For the text-containing cell, return its midpoint in [X, Y] coordinate format. 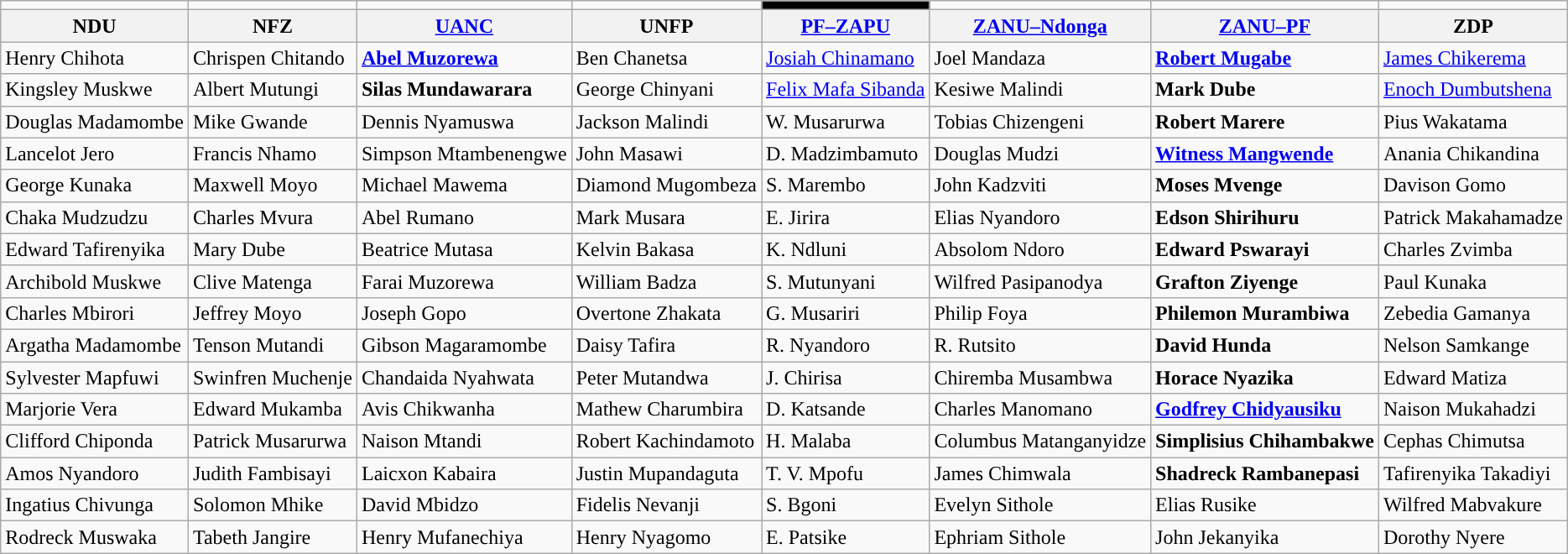
Tenson Mutandi [272, 345]
Moses Mvenge [1265, 186]
Josiah Chinamano [846, 58]
George Kunaka [95, 186]
Peter Mutandwa [666, 377]
Chandaida Nyahwata [464, 377]
Horace Nyazika [1265, 377]
Jackson Malindi [666, 122]
Chiremba Musambwa [1040, 377]
Laicxon Kabaira [464, 473]
Grafton Ziyenge [1265, 281]
Silas Mundawarara [464, 90]
Rodreck Muswaka [95, 537]
Mark Musara [666, 217]
Paul Kunaka [1473, 281]
Robert Marere [1265, 122]
D. Katsande [846, 410]
Philemon Murambiwa [1265, 313]
R. Rutsito [1040, 345]
H. Malaba [846, 442]
Naison Mukahadzi [1473, 410]
Ingatius Chivunga [95, 505]
Anania Chikandina [1473, 154]
Mary Dube [272, 249]
Witness Mangwende [1265, 154]
Chaka Mudzudzu [95, 217]
David Hunda [1265, 345]
John Jekanyika [1265, 537]
Robert Kachindamoto [666, 442]
Solomon Mhike [272, 505]
Michael Mawema [464, 186]
Justin Mupandaguta [666, 473]
Mike Gwande [272, 122]
Douglas Mudzi [1040, 154]
Edward Pswarayi [1265, 249]
W. Musarurwa [846, 122]
Overtone Zhakata [666, 313]
Charles Mvura [272, 217]
Diamond Mugombeza [666, 186]
Clifford Chiponda [95, 442]
UNFP [666, 26]
Pius Wakatama [1473, 122]
Marjorie Vera [95, 410]
Naison Mtandi [464, 442]
Archibold Muskwe [95, 281]
S. Bgoni [846, 505]
Kelvin Bakasa [666, 249]
Avis Chikwanha [464, 410]
E. Jirira [846, 217]
Chrispen Chitando [272, 58]
Kesiwe Malindi [1040, 90]
Kingsley Muskwe [95, 90]
Simpson Mtambenengwe [464, 154]
Ephriam Sithole [1040, 537]
Absolom Ndoro [1040, 249]
Simplisius Chihambakwe [1265, 442]
UANC [464, 26]
Edson Shirihuru [1265, 217]
J. Chirisa [846, 377]
Edward Mukamba [272, 410]
Philip Foya [1040, 313]
Maxwell Moyo [272, 186]
Charles Zvimba [1473, 249]
Jeffrey Moyo [272, 313]
Tabeth Jangire [272, 537]
K. Ndluni [846, 249]
ZDP [1473, 26]
Fidelis Nevanji [666, 505]
NFZ [272, 26]
William Badza [666, 281]
David Mbidzo [464, 505]
Charles Manomano [1040, 410]
Charles Mbirori [95, 313]
PF–ZAPU [846, 26]
Edward Tafirenyika [95, 249]
Robert Mugabe [1265, 58]
Farai Muzorewa [464, 281]
Edward Matiza [1473, 377]
S. Marembo [846, 186]
Tafirenyika Takadiyi [1473, 473]
Judith Fambisayi [272, 473]
Henry Chihota [95, 58]
ZANU–Ndonga [1040, 26]
Clive Matenga [272, 281]
E. Patsike [846, 537]
George Chinyani [666, 90]
Tobias Chizengeni [1040, 122]
Evelyn Sithole [1040, 505]
Daisy Tafira [666, 345]
Joseph Gopo [464, 313]
Columbus Matanganyidze [1040, 442]
Davison Gomo [1473, 186]
Henry Nyagomo [666, 537]
James Chikerema [1473, 58]
Dennis Nyamuswa [464, 122]
Enoch Dumbutshena [1473, 90]
Sylvester Mapfuwi [95, 377]
Nelson Samkange [1473, 345]
John Masawi [666, 154]
Patrick Makahamadze [1473, 217]
Beatrice Mutasa [464, 249]
NDU [95, 26]
Zebedia Gamanya [1473, 313]
Lancelot Jero [95, 154]
Godfrey Chidyausiku [1265, 410]
Henry Mufanechiya [464, 537]
Swinfren Muchenje [272, 377]
Elias Rusike [1265, 505]
Elias Nyandoro [1040, 217]
Wilfred Pasipanodya [1040, 281]
Mathew Charumbira [666, 410]
Douglas Madamombe [95, 122]
Shadreck Rambanepasi [1265, 473]
Amos Nyandoro [95, 473]
Abel Muzorewa [464, 58]
Ben Chanetsa [666, 58]
Joel Mandaza [1040, 58]
Mark Dube [1265, 90]
Abel Rumano [464, 217]
R. Nyandoro [846, 345]
Francis Nhamo [272, 154]
S. Mutunyani [846, 281]
D. Madzimbamuto [846, 154]
G. Musariri [846, 313]
T. V. Mpofu [846, 473]
Felix Mafa Sibanda [846, 90]
Wilfred Mabvakure [1473, 505]
Dorothy Nyere [1473, 537]
John Kadzviti [1040, 186]
Argatha Madamombe [95, 345]
Patrick Musarurwa [272, 442]
Cephas Chimutsa [1473, 442]
ZANU–PF [1265, 26]
Albert Mutungi [272, 90]
James Chimwala [1040, 473]
Gibson Magaramombe [464, 345]
